Detect which cell encompasses the target text, then output its (X, Y) center coordinate. 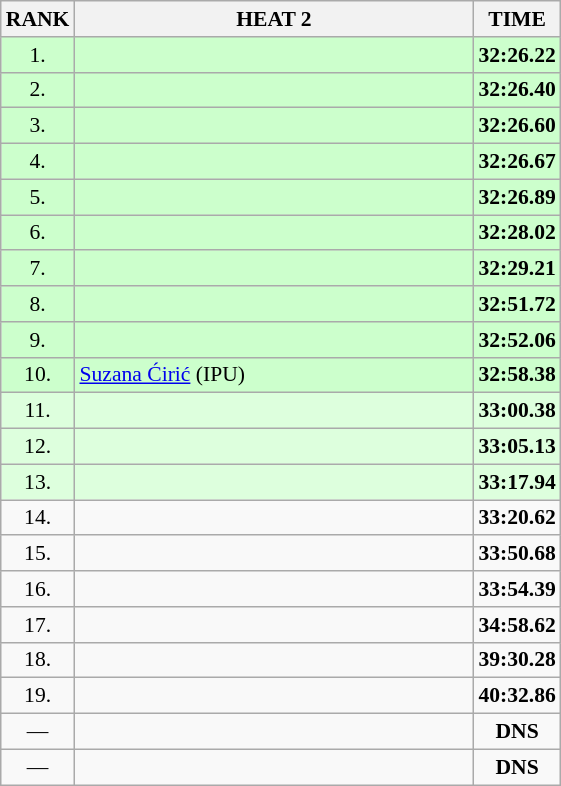
13. (38, 482)
40:32.86 (516, 696)
RANK (38, 19)
Suzana Ćirić (IPU) (274, 375)
15. (38, 554)
7. (38, 269)
32:28.02 (516, 233)
33:20.62 (516, 518)
33:00.38 (516, 411)
32:52.06 (516, 340)
32:51.72 (516, 304)
32:26.67 (516, 162)
32:58.38 (516, 375)
HEAT 2 (274, 19)
1. (38, 55)
33:17.94 (516, 482)
19. (38, 696)
9. (38, 340)
32:26.89 (516, 197)
16. (38, 589)
32:26.60 (516, 126)
39:30.28 (516, 660)
8. (38, 304)
4. (38, 162)
5. (38, 197)
32:26.22 (516, 55)
34:58.62 (516, 625)
32:29.21 (516, 269)
3. (38, 126)
32:26.40 (516, 90)
12. (38, 447)
6. (38, 233)
33:50.68 (516, 554)
TIME (516, 19)
10. (38, 375)
11. (38, 411)
18. (38, 660)
33:05.13 (516, 447)
2. (38, 90)
33:54.39 (516, 589)
17. (38, 625)
14. (38, 518)
